Detect which cell encompasses the target text, then output its [X, Y] center coordinate. 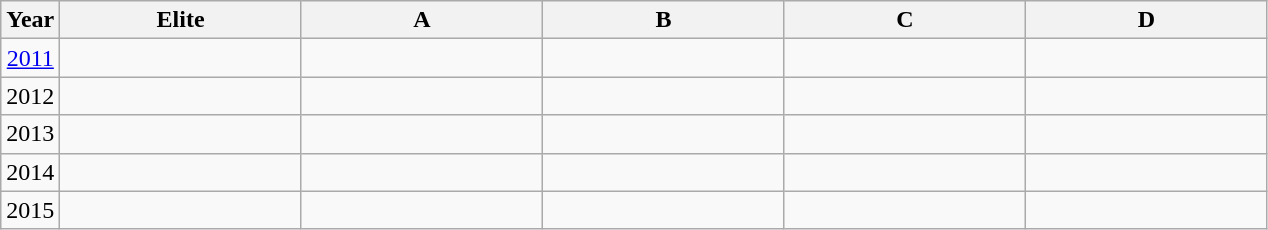
2014 [30, 172]
2012 [30, 96]
2011 [30, 58]
2015 [30, 210]
D [1146, 20]
A [422, 20]
Elite [180, 20]
C [904, 20]
Year [30, 20]
B [664, 20]
2013 [30, 134]
